Pinpoint the cell where the given text exists, returning its (x, y) midpoint coordinate. 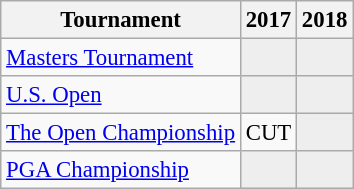
PGA Championship (121, 170)
U.S. Open (121, 95)
The Open Championship (121, 133)
2018 (325, 20)
Masters Tournament (121, 58)
2017 (268, 20)
Tournament (121, 20)
CUT (268, 133)
